Capture the cell that displays the provided text and extract its [X, Y] central coordinate. 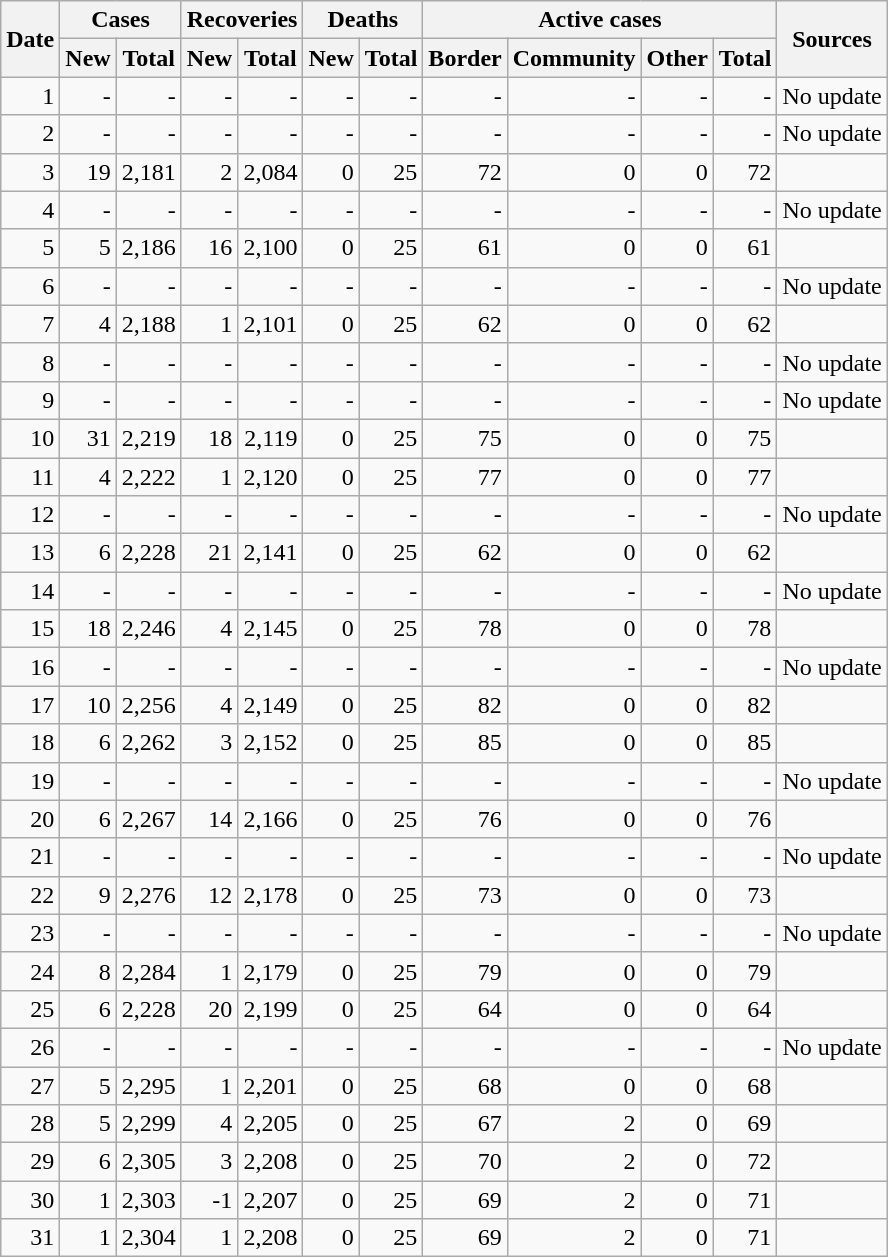
2,256 [148, 705]
7 [30, 324]
2,141 [270, 553]
2,205 [270, 1124]
2,179 [270, 971]
Border [465, 58]
2,295 [148, 1085]
30 [30, 1200]
2,120 [270, 477]
15 [30, 629]
Community [574, 58]
2,199 [270, 1009]
2,100 [270, 248]
Cases [120, 20]
2,149 [270, 705]
2,299 [148, 1124]
70 [465, 1162]
Date [30, 39]
2,186 [148, 248]
67 [465, 1124]
2,188 [148, 324]
2,219 [148, 438]
2,178 [270, 895]
17 [30, 705]
2,101 [270, 324]
2,222 [148, 477]
Active cases [600, 20]
26 [30, 1047]
2,303 [148, 1200]
2,304 [148, 1238]
-1 [209, 1200]
2,284 [148, 971]
29 [30, 1162]
Recoveries [242, 20]
2,246 [148, 629]
2,201 [270, 1085]
11 [30, 477]
2,166 [270, 819]
2,181 [148, 172]
2,305 [148, 1162]
23 [30, 933]
2,276 [148, 895]
22 [30, 895]
2,145 [270, 629]
Deaths [363, 20]
24 [30, 971]
2,152 [270, 743]
2,084 [270, 172]
13 [30, 553]
2,267 [148, 819]
28 [30, 1124]
2,119 [270, 438]
2,207 [270, 1200]
Other [677, 58]
Sources [832, 39]
2,262 [148, 743]
27 [30, 1085]
